For the text-containing cell, return its midpoint in (X, Y) coordinate format. 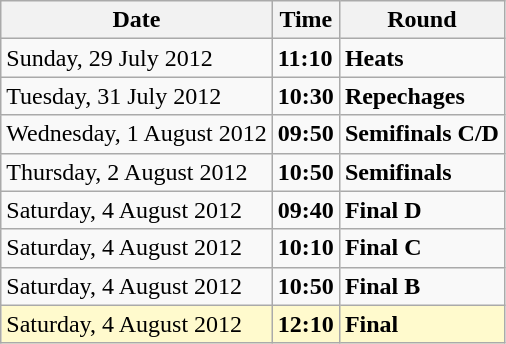
10:10 (306, 248)
Final (422, 324)
Final B (422, 286)
09:50 (306, 134)
Wednesday, 1 August 2012 (137, 134)
09:40 (306, 210)
Sunday, 29 July 2012 (137, 58)
11:10 (306, 58)
12:10 (306, 324)
Date (137, 20)
Final C (422, 248)
Heats (422, 58)
Semifinals C/D (422, 134)
Time (306, 20)
Semifinals (422, 172)
Tuesday, 31 July 2012 (137, 96)
Thursday, 2 August 2012 (137, 172)
Final D (422, 210)
Round (422, 20)
10:30 (306, 96)
Repechages (422, 96)
